Determine the (x, y) coordinate at the center of the cell enclosing the given text.  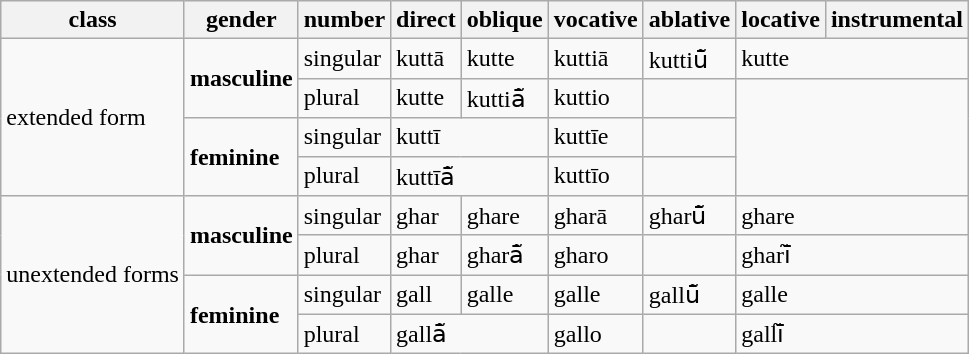
gharā (596, 216)
kuttiā̃ (504, 98)
gallū̃ (689, 295)
gharo (596, 255)
gharī̃ (852, 255)
kuttio (596, 98)
gallā̃ (470, 334)
number (344, 20)
class (93, 20)
gharū̃ (689, 216)
kuttīā̃ (470, 176)
gender (241, 20)
gallo (596, 334)
gharā̃ (504, 255)
direct (426, 20)
kuttīo (596, 176)
kuttī (470, 137)
vocative (596, 20)
gallī̃ (852, 334)
unextended forms (93, 275)
kuttiā (596, 59)
ablative (689, 20)
extended form (93, 118)
instrumental (896, 20)
kuttiū̃ (689, 59)
locative (781, 20)
kuttā (426, 59)
kuttīe (596, 137)
oblique (504, 20)
gall (426, 295)
